Extract the (X, Y) coordinate from the center of the cell holding the provided text.  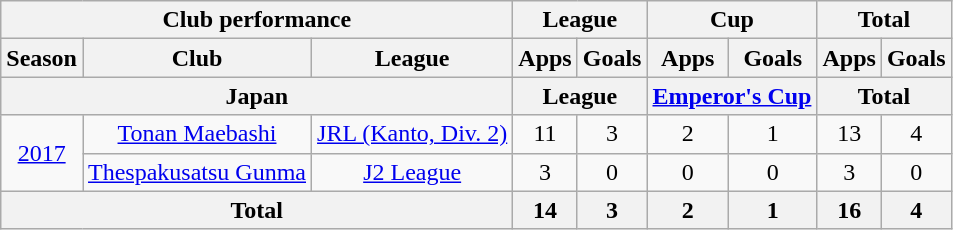
Japan (257, 96)
Season (42, 58)
11 (545, 134)
Cup (732, 20)
Club performance (257, 20)
Emperor's Cup (732, 96)
2017 (42, 153)
Club (196, 58)
14 (545, 210)
Thespakusatsu Gunma (196, 172)
J2 League (412, 172)
Tonan Maebashi (196, 134)
13 (849, 134)
JRL (Kanto, Div. 2) (412, 134)
16 (849, 210)
